Determine the (X, Y) coordinate at the center of the cell enclosing the given text.  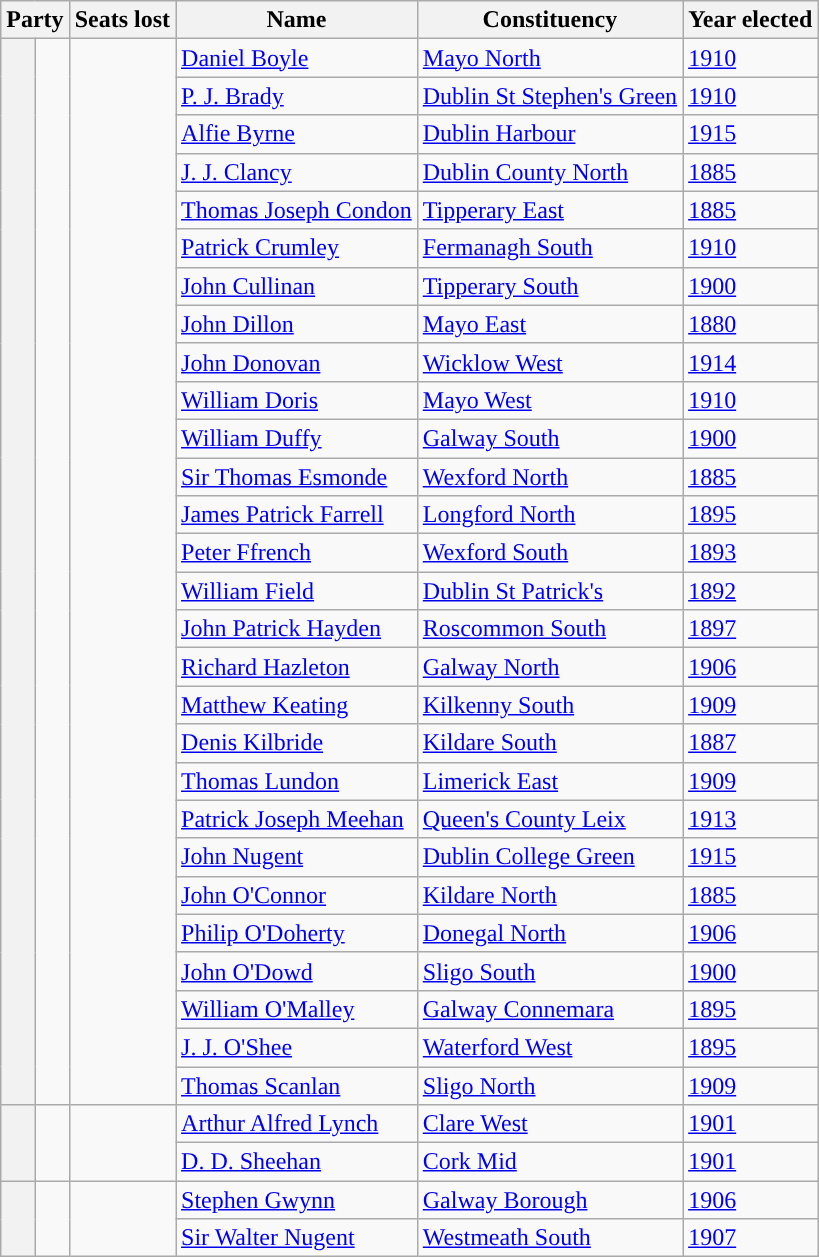
John O'Connor (297, 895)
1897 (750, 629)
William Doris (297, 400)
William O'Malley (297, 1009)
P. J. Brady (297, 96)
John O'Dowd (297, 971)
Name (297, 20)
John Donovan (297, 362)
Arthur Alfred Lynch (297, 1124)
Kildare North (550, 895)
Sir Walter Nugent (297, 1238)
Year elected (750, 20)
1880 (750, 324)
Daniel Boyle (297, 58)
Sligo South (550, 971)
Queen's County Leix (550, 819)
1893 (750, 553)
Thomas Joseph Condon (297, 210)
William Field (297, 591)
D. D. Sheehan (297, 1162)
Roscommon South (550, 629)
Kilkenny South (550, 705)
Stephen Gwynn (297, 1200)
Dublin St Patrick's (550, 591)
Seats lost (122, 20)
John Cullinan (297, 286)
Westmeath South (550, 1238)
John Dillon (297, 324)
Philip O'Doherty (297, 933)
1892 (750, 591)
1913 (750, 819)
Galway South (550, 438)
Tipperary East (550, 210)
Donegal North (550, 933)
Patrick Crumley (297, 248)
Thomas Lundon (297, 781)
1907 (750, 1238)
Mayo North (550, 58)
Wexford North (550, 477)
Galway Borough (550, 1200)
Matthew Keating (297, 705)
Party (35, 20)
Sligo North (550, 1085)
Wicklow West (550, 362)
Waterford West (550, 1047)
Longford North (550, 515)
John Nugent (297, 857)
Alfie Byrne (297, 134)
J. J. Clancy (297, 172)
Wexford South (550, 553)
Peter Ffrench (297, 553)
J. J. O'Shee (297, 1047)
Kildare South (550, 743)
Richard Hazleton (297, 667)
Denis Kilbride (297, 743)
James Patrick Farrell (297, 515)
Dublin Harbour (550, 134)
William Duffy (297, 438)
Cork Mid (550, 1162)
Galway Connemara (550, 1009)
Dublin College Green (550, 857)
Limerick East (550, 781)
Clare West (550, 1124)
Dublin County North (550, 172)
Galway North (550, 667)
1887 (750, 743)
Thomas Scanlan (297, 1085)
Constituency (550, 20)
Fermanagh South (550, 248)
Mayo East (550, 324)
Mayo West (550, 400)
Sir Thomas Esmonde (297, 477)
Tipperary South (550, 286)
John Patrick Hayden (297, 629)
Patrick Joseph Meehan (297, 819)
1914 (750, 362)
Dublin St Stephen's Green (550, 96)
